Scan for the cell matching the given text and deliver its [X, Y] coordinate at center. 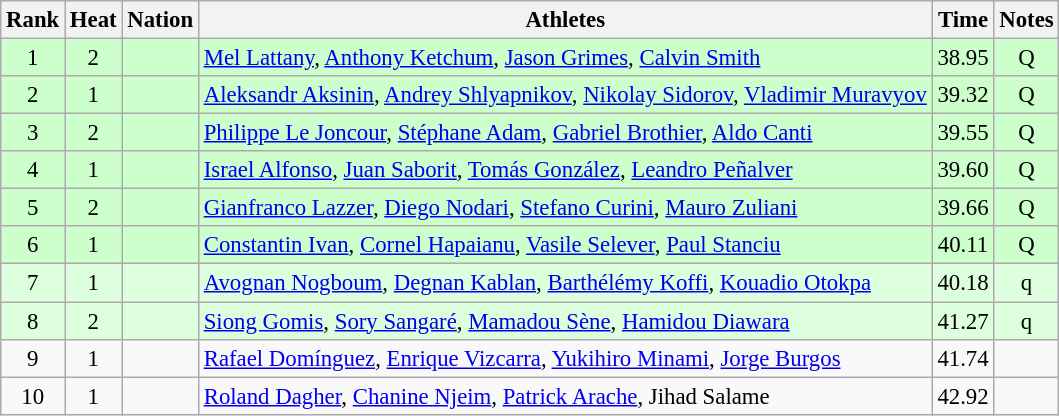
Aleksandr Aksinin, Andrey Shlyapnikov, Nikolay Sidorov, Vladimir Muravyov [565, 95]
40.18 [963, 283]
10 [33, 396]
Siong Gomis, Sory Sangaré, Mamadou Sène, Hamidou Diawara [565, 321]
39.55 [963, 133]
Philippe Le Joncour, Stéphane Adam, Gabriel Brothier, Aldo Canti [565, 133]
Gianfranco Lazzer, Diego Nodari, Stefano Curini, Mauro Zuliani [565, 208]
Heat [94, 20]
9 [33, 358]
Roland Dagher, Chanine Njeim, Patrick Arache, Jihad Salame [565, 396]
Mel Lattany, Anthony Ketchum, Jason Grimes, Calvin Smith [565, 58]
Rafael Domínguez, Enrique Vizcarra, Yukihiro Minami, Jorge Burgos [565, 358]
5 [33, 208]
40.11 [963, 245]
Avognan Nogboum, Degnan Kablan, Barthélémy Koffi, Kouadio Otokpa [565, 283]
41.27 [963, 321]
3 [33, 133]
39.32 [963, 95]
39.66 [963, 208]
39.60 [963, 170]
Time [963, 20]
8 [33, 321]
38.95 [963, 58]
Nation [160, 20]
7 [33, 283]
Constantin Ivan, Cornel Hapaianu, Vasile Selever, Paul Stanciu [565, 245]
4 [33, 170]
Notes [1026, 20]
Rank [33, 20]
Athletes [565, 20]
41.74 [963, 358]
Israel Alfonso, Juan Saborit, Tomás González, Leandro Peñalver [565, 170]
6 [33, 245]
42.92 [963, 396]
